Search for the cell housing the specified text and yield its [x, y] center coordinate. 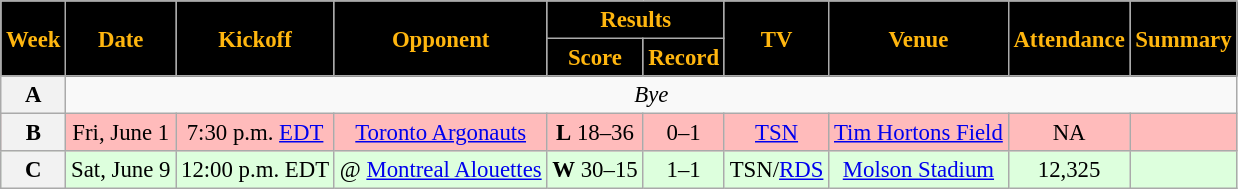
Week [34, 38]
Molson Stadium [918, 170]
1–1 [684, 170]
Fri, June 1 [121, 133]
12:00 p.m. EDT [256, 170]
Record [684, 58]
TV [776, 38]
NA [1069, 133]
Kickoff [256, 38]
7:30 p.m. EDT [256, 133]
Tim Hortons Field [918, 133]
Score [595, 58]
Sat, June 9 [121, 170]
A [34, 95]
L 18–36 [595, 133]
TSN/RDS [776, 170]
B [34, 133]
@ Montreal Alouettes [440, 170]
Opponent [440, 38]
12,325 [1069, 170]
Attendance [1069, 38]
W 30–15 [595, 170]
Bye [652, 95]
Date [121, 38]
Results [636, 20]
Summary [1184, 38]
C [34, 170]
Toronto Argonauts [440, 133]
Venue [918, 38]
0–1 [684, 133]
TSN [776, 133]
